Return the (X, Y) coordinate for the center point of the cell that contains the specified text.  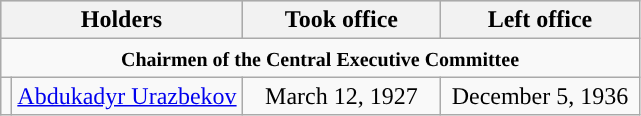
Chairmen of the Central Executive Committee (320, 58)
Abdukadyr Urazbekov (127, 96)
December 5, 1936 (540, 96)
March 12, 1927 (342, 96)
Left office (540, 20)
Took office (342, 20)
Holders (122, 20)
